Find where the given text appears and provide that cell's center as (x, y) coordinate. 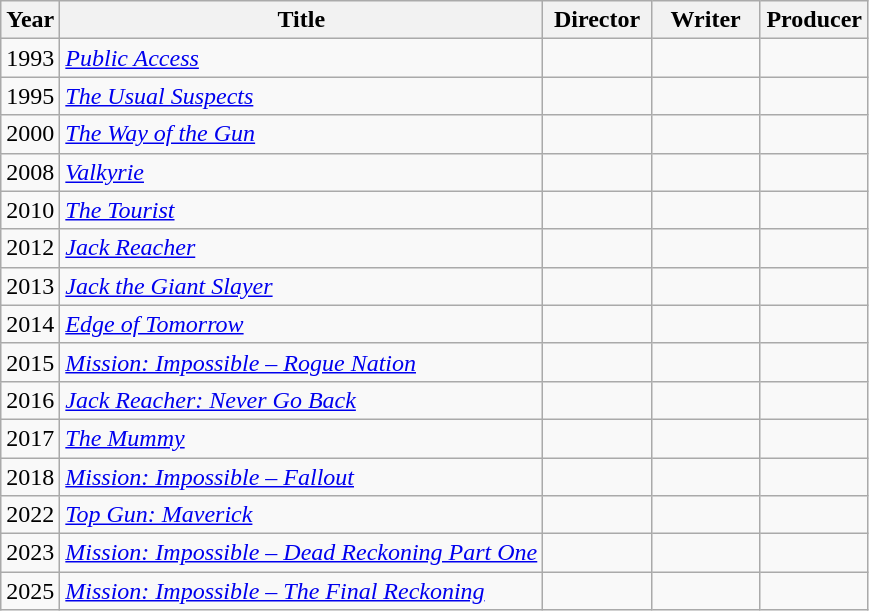
The Mummy (302, 438)
2015 (30, 362)
Mission: Impossible – Dead Reckoning Part One (302, 553)
2022 (30, 515)
2018 (30, 477)
The Usual Suspects (302, 96)
Year (30, 20)
Top Gun: Maverick (302, 515)
Jack Reacher: Never Go Back (302, 400)
2000 (30, 134)
The Way of the Gun (302, 134)
Producer (814, 20)
Title (302, 20)
2017 (30, 438)
Director (598, 20)
1995 (30, 96)
2016 (30, 400)
Writer (706, 20)
Mission: Impossible – Fallout (302, 477)
Edge of Tomorrow (302, 324)
2013 (30, 286)
Public Access (302, 58)
Mission: Impossible – Rogue Nation (302, 362)
Mission: Impossible – The Final Reckoning (302, 591)
2023 (30, 553)
2014 (30, 324)
2025 (30, 591)
Jack the Giant Slayer (302, 286)
2010 (30, 210)
Valkyrie (302, 172)
Jack Reacher (302, 248)
2008 (30, 172)
1993 (30, 58)
2012 (30, 248)
The Tourist (302, 210)
